Scan for the cell matching the given text and deliver its (X, Y) coordinate at center. 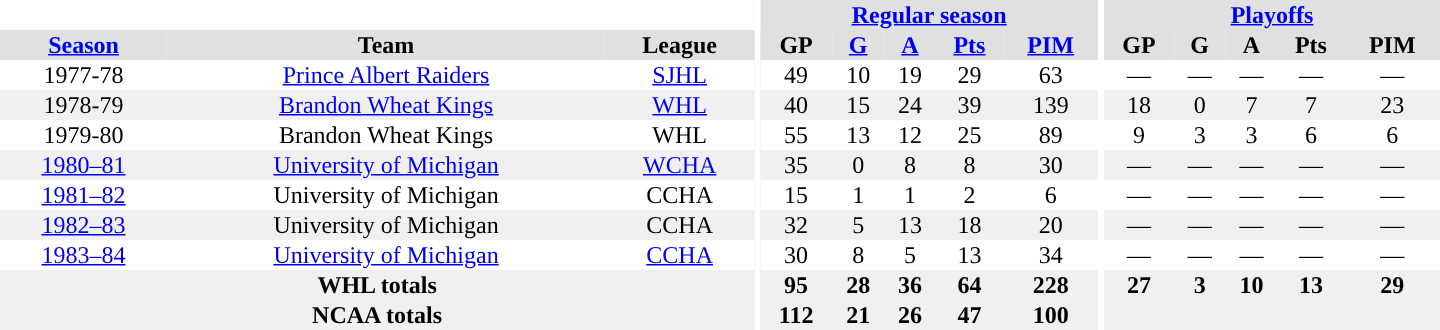
1982–83 (84, 225)
Season (84, 45)
47 (970, 315)
1978-79 (84, 105)
64 (970, 285)
1979-80 (84, 135)
2 (970, 195)
89 (1050, 135)
League (680, 45)
Team (386, 45)
12 (910, 135)
55 (796, 135)
1983–84 (84, 255)
WHL totals (377, 285)
34 (1050, 255)
WCHA (680, 165)
9 (1139, 135)
40 (796, 105)
36 (910, 285)
100 (1050, 315)
Regular season (929, 15)
26 (910, 315)
27 (1139, 285)
Playoffs (1272, 15)
Prince Albert Raiders (386, 75)
28 (858, 285)
63 (1050, 75)
32 (796, 225)
95 (796, 285)
SJHL (680, 75)
1977-78 (84, 75)
35 (796, 165)
139 (1050, 105)
1980–81 (84, 165)
21 (858, 315)
NCAA totals (377, 315)
19 (910, 75)
24 (910, 105)
228 (1050, 285)
49 (796, 75)
20 (1050, 225)
112 (796, 315)
23 (1392, 105)
39 (970, 105)
1981–82 (84, 195)
25 (970, 135)
